Output the (X, Y) coordinate of the center of the cell containing the given text.  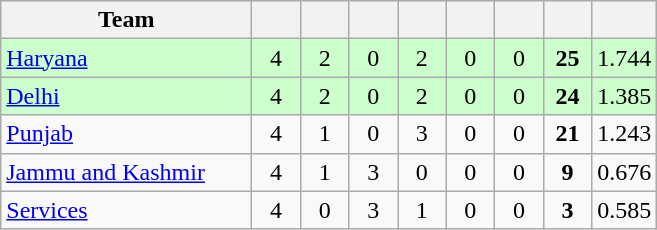
24 (568, 96)
Punjab (126, 134)
1.243 (624, 134)
1.385 (624, 96)
Services (126, 210)
0.585 (624, 210)
Team (126, 20)
1.744 (624, 58)
9 (568, 172)
21 (568, 134)
25 (568, 58)
Haryana (126, 58)
0.676 (624, 172)
Jammu and Kashmir (126, 172)
Delhi (126, 96)
